Return the (X, Y) coordinate for the center point of the cell that contains the specified text.  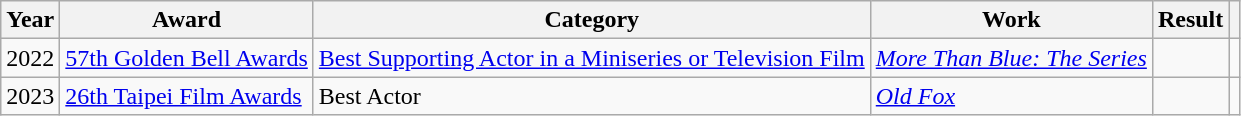
2023 (30, 96)
Category (592, 20)
Best Actor (592, 96)
Work (1011, 20)
Result (1190, 20)
2022 (30, 58)
More Than Blue: The Series (1011, 58)
Old Fox (1011, 96)
26th Taipei Film Awards (187, 96)
Year (30, 20)
Award (187, 20)
Best Supporting Actor in a Miniseries or Television Film (592, 58)
57th Golden Bell Awards (187, 58)
